Identify which cell holds the provided text, then report its [X, Y] central coordinate. 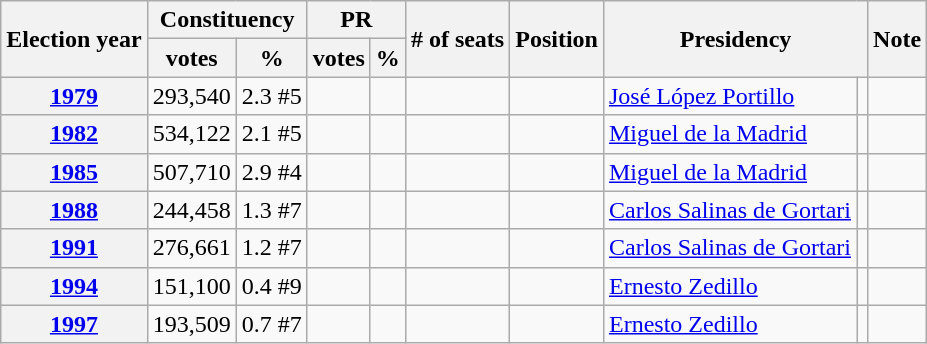
Election year [74, 39]
0.4 #9 [272, 286]
2.3 #5 [272, 96]
Constituency [227, 20]
Note [898, 39]
1.2 #7 [272, 248]
276,661 [192, 248]
2.1 #5 [272, 134]
293,540 [192, 96]
1982 [74, 134]
# of seats [457, 39]
1979 [74, 96]
José López Portillo [730, 96]
1997 [74, 324]
PR [356, 20]
1994 [74, 286]
151,100 [192, 286]
1985 [74, 172]
1.3 #7 [272, 210]
Presidency [735, 39]
Position [557, 39]
1988 [74, 210]
507,710 [192, 172]
534,122 [192, 134]
1991 [74, 248]
0.7 #7 [272, 324]
244,458 [192, 210]
2.9 #4 [272, 172]
193,509 [192, 324]
